Scan for the cell matching the given text and deliver its (x, y) coordinate at center. 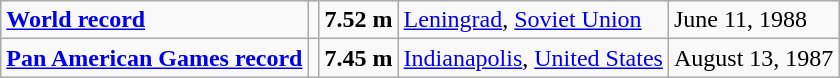
August 13, 1987 (753, 58)
Indianapolis, United States (533, 58)
World record (154, 20)
Leningrad, Soviet Union (533, 20)
Pan American Games record (154, 58)
June 11, 1988 (753, 20)
7.45 m (358, 58)
7.52 m (358, 20)
